Detect which cell encompasses the target text, then output its [x, y] center coordinate. 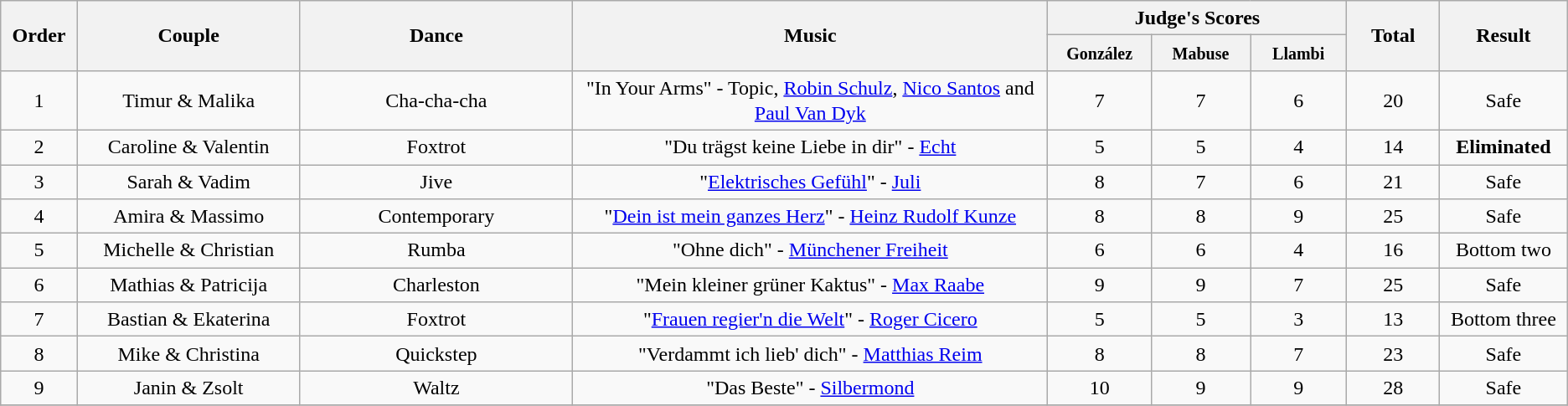
Mathias & Patricija [188, 285]
20 [1394, 100]
"Elektrisches Gefühl" - Juli [811, 181]
Order [39, 36]
Judge's Scores [1198, 18]
Couple [188, 36]
14 [1394, 147]
2 [39, 147]
Rumba [436, 251]
"Du trägst keine Liebe in dir" - Echt [811, 147]
Mabuse [1200, 54]
Timur & Malika [188, 100]
Charleston [436, 285]
Michelle & Christian [188, 251]
1 [39, 100]
Contemporary [436, 216]
Eliminated [1504, 147]
Dance [436, 36]
González [1099, 54]
Sarah & Vadim [188, 181]
Quickstep [436, 353]
"Frauen regier'n die Welt" - Roger Cicero [811, 320]
"Das Beste" - Silbermond [811, 388]
"Mein kleiner grüner Kaktus" - Max Raabe [811, 285]
Music [811, 36]
"Ohne dich" - Münchener Freiheit [811, 251]
28 [1394, 388]
16 [1394, 251]
Llambi [1298, 54]
Janin & Zsolt [188, 388]
Bastian & Ekaterina [188, 320]
10 [1099, 388]
21 [1394, 181]
Waltz [436, 388]
23 [1394, 353]
Bottom three [1504, 320]
Jive [436, 181]
"Verdammt ich lieb' dich" - Matthias Reim [811, 353]
Mike & Christina [188, 353]
Bottom two [1504, 251]
Caroline & Valentin [188, 147]
Total [1394, 36]
Cha-cha-cha [436, 100]
Amira & Massimo [188, 216]
"In Your Arms" - Topic, Robin Schulz, Nico Santos and Paul Van Dyk [811, 100]
"Dein ist mein ganzes Herz" - Heinz Rudolf Kunze [811, 216]
Result [1504, 36]
13 [1394, 320]
